Pinpoint the cell where the given text exists, returning its (x, y) midpoint coordinate. 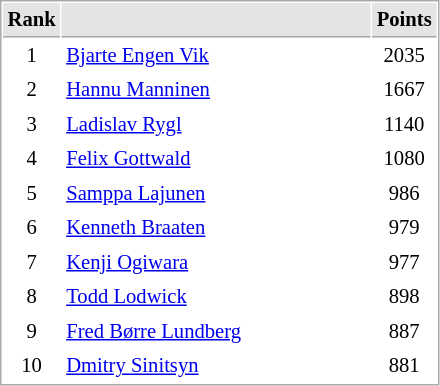
5 (32, 194)
Hannu Manninen (216, 90)
2035 (404, 56)
Felix Gottwald (216, 158)
Fred Børre Lundberg (216, 332)
Points (404, 20)
1140 (404, 124)
Kenji Ogiwara (216, 262)
Bjarte Engen Vik (216, 56)
9 (32, 332)
8 (32, 296)
4 (32, 158)
7 (32, 262)
Samppa Lajunen (216, 194)
881 (404, 366)
1 (32, 56)
Todd Lodwick (216, 296)
1080 (404, 158)
Kenneth Braaten (216, 228)
1667 (404, 90)
898 (404, 296)
977 (404, 262)
979 (404, 228)
Rank (32, 20)
2 (32, 90)
3 (32, 124)
Dmitry Sinitsyn (216, 366)
887 (404, 332)
6 (32, 228)
Ladislav Rygl (216, 124)
10 (32, 366)
986 (404, 194)
